Return [x, y] of the center of cell containing provided text 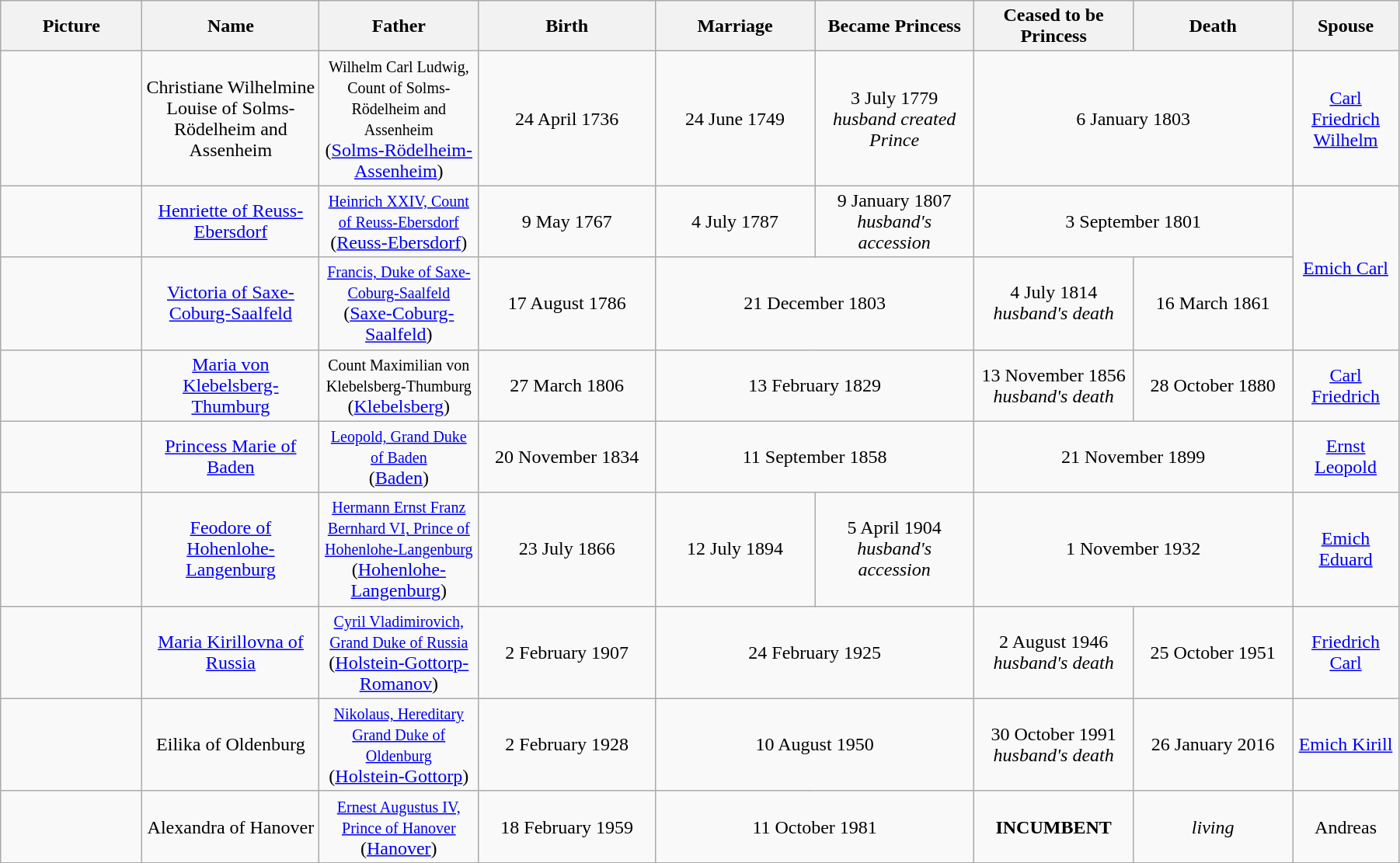
living [1214, 826]
Alexandra of Hanover [231, 826]
Birth [567, 26]
Emich Carl [1346, 267]
10 August 1950 [815, 744]
Nikolaus, Hereditary Grand Duke of Oldenburg(Holstein-Gottorp) [399, 744]
Maria Kirillovna of Russia [231, 652]
Hermann Ernst Franz Bernhard VI, Prince of Hohenlohe-Langenburg(Hohenlohe-Langenburg) [399, 549]
24 February 1925 [815, 652]
Cyril Vladimirovich, Grand Duke of Russia(Holstein-Gottorp-Romanov) [399, 652]
Feodore of Hohenlohe-Langenburg [231, 549]
Heinrich XXIV, Count of Reuss-Ebersdorf(Reuss-Ebersdorf) [399, 221]
9 January 1807husband's accession [895, 221]
5 April 1904husband's accession [895, 549]
6 January 1803 [1134, 118]
Emich Kirill [1346, 744]
Emich Eduard [1346, 549]
Ernest Augustus IV, Prince of Hanover(Hanover) [399, 826]
Eilika of Oldenburg [231, 744]
28 October 1880 [1214, 385]
21 November 1899 [1134, 457]
Victoria of Saxe-Coburg-Saalfeld [231, 303]
Friedrich Carl [1346, 652]
Carl Friedrich [1346, 385]
12 July 1894 [735, 549]
23 July 1866 [567, 549]
Maria von Klebelsberg-Thumburg [231, 385]
17 August 1786 [567, 303]
Picture [71, 26]
Leopold, Grand Duke of Baden(Baden) [399, 457]
13 February 1829 [815, 385]
30 October 1991husband's death [1053, 744]
11 September 1858 [815, 457]
INCUMBENT [1053, 826]
Carl Friedrich Wilhelm [1346, 118]
Spouse [1346, 26]
16 March 1861 [1214, 303]
Andreas [1346, 826]
Ernst Leopold [1346, 457]
2 February 1928 [567, 744]
Became Princess [895, 26]
20 November 1834 [567, 457]
27 March 1806 [567, 385]
2 February 1907 [567, 652]
25 October 1951 [1214, 652]
3 July 1779husband created Prince [895, 118]
3 September 1801 [1134, 221]
Christiane Wilhelmine Louise of Solms-Rödelheim and Assenheim [231, 118]
Ceased to be Princess [1053, 26]
Marriage [735, 26]
13 November 1856husband's death [1053, 385]
1 November 1932 [1134, 549]
4 July 1814husband's death [1053, 303]
2 August 1946husband's death [1053, 652]
21 December 1803 [815, 303]
Francis, Duke of Saxe-Coburg-Saalfeld(Saxe-Coburg-Saalfeld) [399, 303]
Wilhelm Carl Ludwig, Count of Solms-Rödelheim and Assenheim(Solms-Rödelheim-Assenheim) [399, 118]
18 February 1959 [567, 826]
9 May 1767 [567, 221]
24 April 1736 [567, 118]
Father [399, 26]
24 June 1749 [735, 118]
Death [1214, 26]
Count Maximilian von Klebelsberg-Thumburg(Klebelsberg) [399, 385]
11 October 1981 [815, 826]
Name [231, 26]
26 January 2016 [1214, 744]
Henriette of Reuss-Ebersdorf [231, 221]
4 July 1787 [735, 221]
Princess Marie of Baden [231, 457]
